Detect which cell encompasses the target text, then output its (x, y) center coordinate. 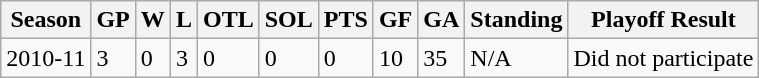
2010-11 (46, 58)
W (152, 20)
N/A (516, 58)
L (184, 20)
Standing (516, 20)
Playoff Result (664, 20)
SOL (288, 20)
10 (395, 58)
GP (113, 20)
Did not participate (664, 58)
35 (442, 58)
PTS (346, 20)
GF (395, 20)
Season (46, 20)
GA (442, 20)
OTL (228, 20)
